Detect which cell encompasses the target text, then output its (X, Y) center coordinate. 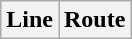
Route (94, 20)
Line (30, 20)
